Locate the cell with the specified text and output its [x, y] center coordinate. 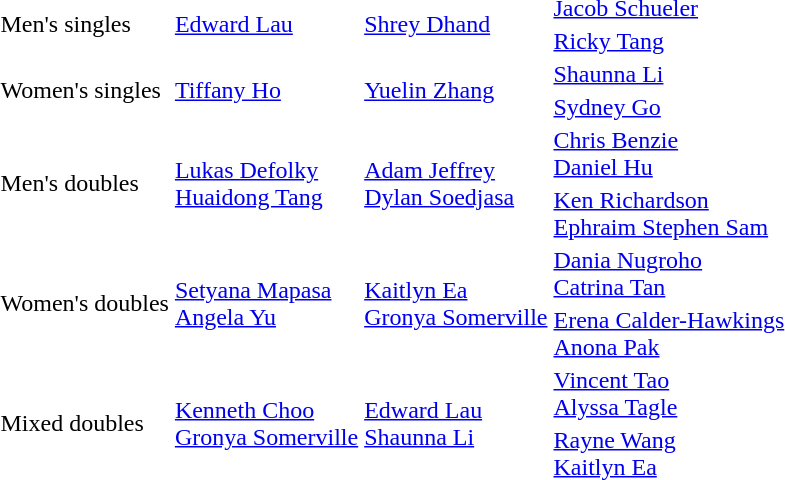
Lukas Defolky Huaidong Tang [266, 184]
Yuelin Zhang [456, 90]
Setyana Mapasa Angela Yu [266, 304]
Kaitlyn Ea Gronya Somerville [456, 304]
Adam Jeffrey Dylan Soedjasa [456, 184]
Tiffany Ho [266, 90]
